Identify which cell holds the provided text, then report its (X, Y) central coordinate. 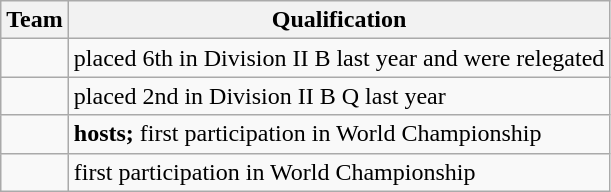
hosts; first participation in World Championship (339, 134)
first participation in World Championship (339, 172)
placed 2nd in Division II B Q last year (339, 96)
Qualification (339, 20)
Team (35, 20)
placed 6th in Division II B last year and were relegated (339, 58)
